Provide the [x, y] coordinate of the cell's center where the given text is located.  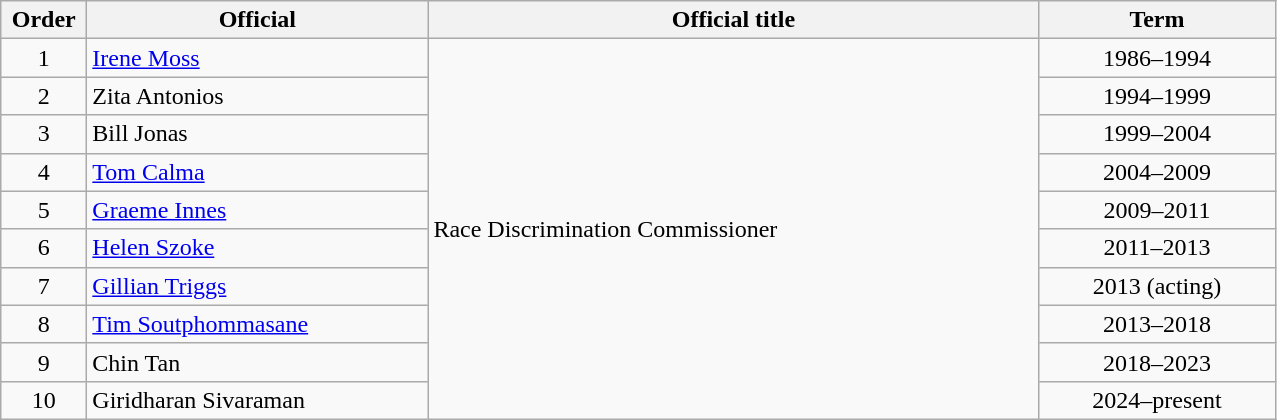
10 [44, 400]
Official title [734, 20]
5 [44, 210]
1994–1999 [1157, 96]
Irene Moss [258, 58]
Zita Antonios [258, 96]
Giridharan Sivaraman [258, 400]
7 [44, 286]
Helen Szoke [258, 248]
Term [1157, 20]
2004–2009 [1157, 172]
2 [44, 96]
2011–2013 [1157, 248]
Tim Soutphommasane [258, 324]
Official [258, 20]
3 [44, 134]
Order [44, 20]
2018–2023 [1157, 362]
9 [44, 362]
1999–2004 [1157, 134]
Race Discrimination Commissioner [734, 230]
2013 (acting) [1157, 286]
2024–present [1157, 400]
4 [44, 172]
2013–2018 [1157, 324]
2009–2011 [1157, 210]
Bill Jonas [258, 134]
1 [44, 58]
6 [44, 248]
Gillian Triggs [258, 286]
Graeme Innes [258, 210]
Chin Tan [258, 362]
8 [44, 324]
1986–1994 [1157, 58]
Tom Calma [258, 172]
